Identify which cell holds the provided text, then report its [x, y] central coordinate. 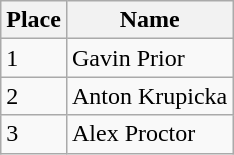
Gavin Prior [149, 58]
Place [34, 20]
3 [34, 134]
2 [34, 96]
Anton Krupicka [149, 96]
Alex Proctor [149, 134]
1 [34, 58]
Name [149, 20]
